Pinpoint the cell where the given text exists, returning its (x, y) midpoint coordinate. 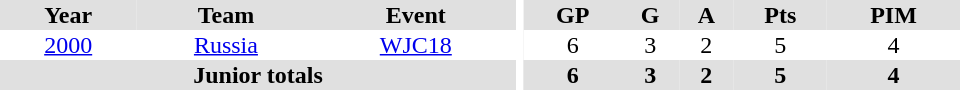
2000 (68, 45)
Pts (781, 15)
Event (416, 15)
Team (226, 15)
PIM (894, 15)
WJC18 (416, 45)
Year (68, 15)
Junior totals (258, 75)
GP (572, 15)
A (706, 15)
Russia (226, 45)
G (650, 15)
